Extract the [x, y] coordinate from the center of the cell holding the provided text.  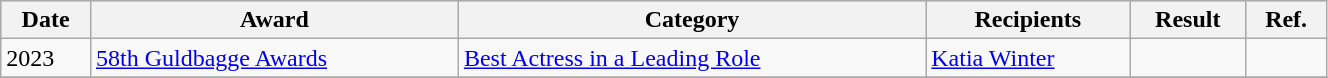
Katia Winter [1028, 58]
58th Guldbagge Awards [274, 58]
Award [274, 20]
Date [46, 20]
Result [1188, 20]
Ref. [1286, 20]
2023 [46, 58]
Recipients [1028, 20]
Category [692, 20]
Best Actress in a Leading Role [692, 58]
